Locate the cell with the specified text and output its [x, y] center coordinate. 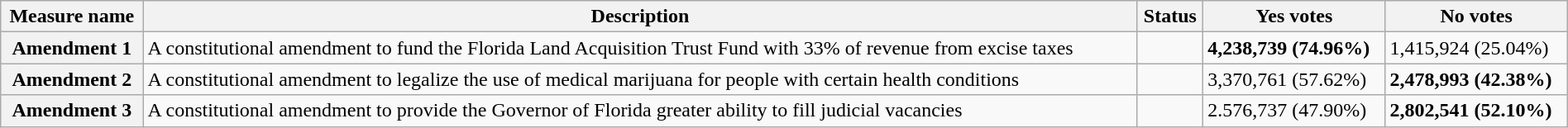
Status [1170, 17]
2,802,541 (52.10%) [1476, 111]
Measure name [72, 17]
A constitutional amendment to provide the Governor of Florida greater ability to fill judicial vacancies [640, 111]
3,370,761 (57.62%) [1294, 79]
A constitutional amendment to legalize the use of medical marijuana for people with certain health conditions [640, 79]
A constitutional amendment to fund the Florida Land Acquisition Trust Fund with 33% of revenue from excise taxes [640, 48]
Yes votes [1294, 17]
No votes [1476, 17]
Amendment 1 [72, 48]
Amendment 3 [72, 111]
1,415,924 (25.04%) [1476, 48]
2.576,737 (47.90%) [1294, 111]
2,478,993 (42.38%) [1476, 79]
Description [640, 17]
Amendment 2 [72, 79]
4,238,739 (74.96%) [1294, 48]
